For the text-containing cell, return its midpoint in (x, y) coordinate format. 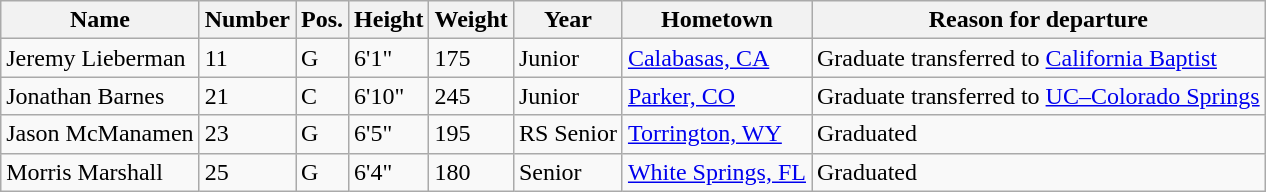
245 (471, 96)
Graduate transferred to California Baptist (1039, 58)
Reason for departure (1039, 20)
Year (568, 20)
Calabasas, CA (716, 58)
25 (247, 172)
Name (100, 20)
Pos. (322, 20)
195 (471, 134)
C (322, 96)
180 (471, 172)
Torrington, WY (716, 134)
White Springs, FL (716, 172)
Height (389, 20)
Jonathan Barnes (100, 96)
Hometown (716, 20)
6'5" (389, 134)
Number (247, 20)
11 (247, 58)
RS Senior (568, 134)
175 (471, 58)
6'1" (389, 58)
Morris Marshall (100, 172)
23 (247, 134)
Jeremy Lieberman (100, 58)
21 (247, 96)
Parker, CO (716, 96)
Jason McManamen (100, 134)
Graduate transferred to UC–Colorado Springs (1039, 96)
6'4" (389, 172)
Senior (568, 172)
6'10" (389, 96)
Weight (471, 20)
